Provide the [x, y] coordinate of the cell's center where the given text is located.  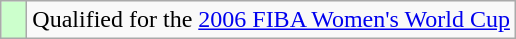
Qualified for the 2006 FIBA Women's World Cup [272, 20]
